Return the (X, Y) coordinate for the center point of the cell that contains the specified text.  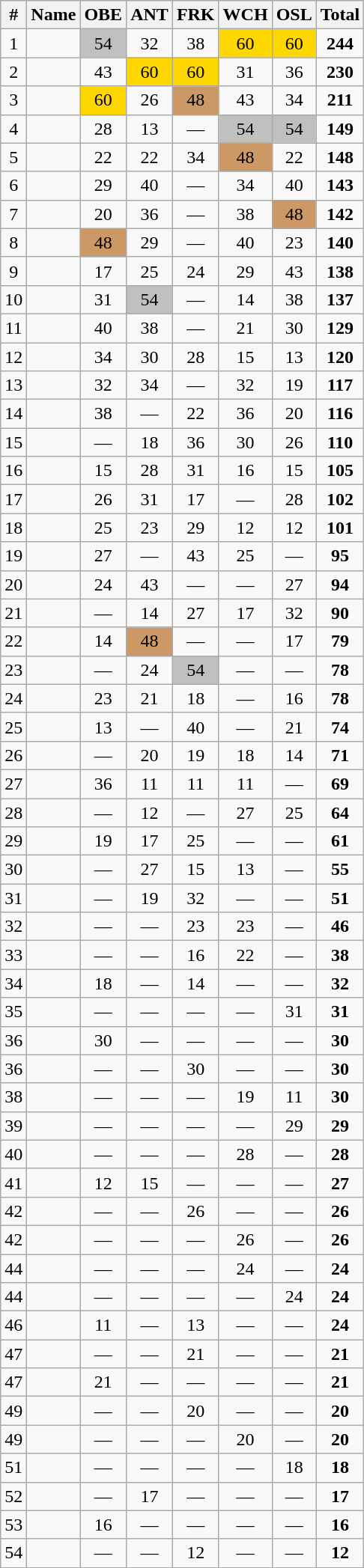
55 (340, 870)
OBE (103, 15)
9 (13, 271)
71 (340, 755)
117 (340, 385)
101 (340, 528)
1 (13, 43)
# (13, 15)
69 (340, 784)
8 (13, 242)
138 (340, 271)
105 (340, 471)
149 (340, 129)
79 (340, 641)
64 (340, 812)
7 (13, 214)
53 (13, 1525)
OSL (294, 15)
3 (13, 100)
148 (340, 157)
90 (340, 613)
142 (340, 214)
74 (340, 727)
116 (340, 414)
35 (13, 1012)
244 (340, 43)
4 (13, 129)
5 (13, 157)
211 (340, 100)
137 (340, 299)
6 (13, 186)
129 (340, 328)
ANT (150, 15)
10 (13, 299)
33 (13, 955)
143 (340, 186)
140 (340, 242)
95 (340, 556)
102 (340, 499)
FRK (195, 15)
52 (13, 1496)
41 (13, 1183)
WCH (246, 15)
2 (13, 72)
61 (340, 841)
39 (13, 1126)
94 (340, 585)
110 (340, 442)
230 (340, 72)
Name (54, 15)
Total (340, 15)
120 (340, 357)
